Pinpoint the cell where the given text exists, returning its [X, Y] midpoint coordinate. 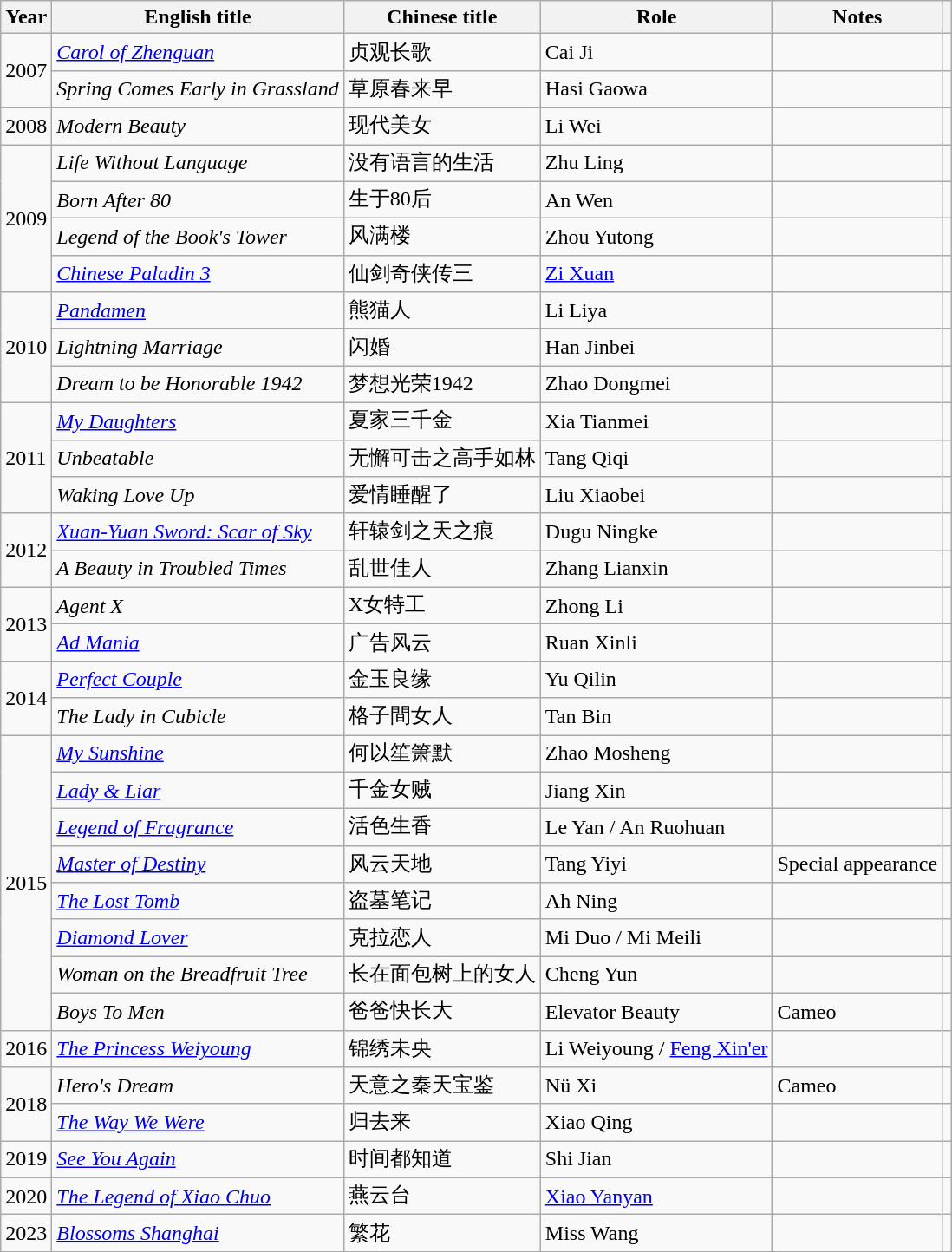
Dugu Ningke [656, 532]
2012 [26, 550]
Zhao Dongmei [656, 385]
See You Again [198, 1160]
Liu Xiaobei [656, 496]
2019 [26, 1160]
金玉良缘 [442, 680]
Notes [857, 17]
生于80后 [442, 199]
爱情睡醒了 [442, 496]
贞观长歌 [442, 52]
繁花 [442, 1233]
Lightning Marriage [198, 347]
天意之秦天宝鉴 [442, 1086]
风满楼 [442, 238]
Cai Ji [656, 52]
夏家三千金 [442, 421]
Year [26, 17]
Hasi Gaowa [656, 88]
现代美女 [442, 127]
Li Liya [656, 310]
2015 [26, 883]
归去来 [442, 1122]
Elevator Beauty [656, 1011]
Tang Qiqi [656, 458]
风云天地 [442, 864]
Legend of the Book's Tower [198, 238]
Spring Comes Early in Grassland [198, 88]
Blossoms Shanghai [198, 1233]
长在面包树上的女人 [442, 975]
克拉恋人 [442, 938]
千金女贼 [442, 791]
Modern Beauty [198, 127]
Woman on the Breadfruit Tree [198, 975]
Chinese Paladin 3 [198, 274]
2013 [26, 624]
Han Jinbei [656, 347]
Zhang Lianxin [656, 569]
Xuan-Yuan Sword: Scar of Sky [198, 532]
梦想光荣1942 [442, 385]
The Way We Were [198, 1122]
Role [656, 17]
时间都知道 [442, 1160]
Waking Love Up [198, 496]
Dream to be Honorable 1942 [198, 385]
2007 [26, 71]
Lady & Liar [198, 791]
Yu Qilin [656, 680]
Special appearance [857, 864]
Xia Tianmei [656, 421]
English title [198, 17]
轩辕剑之天之痕 [442, 532]
广告风云 [442, 643]
熊猫人 [442, 310]
Chinese title [442, 17]
2008 [26, 127]
Ruan Xinli [656, 643]
爸爸快长大 [442, 1011]
锦绣未央 [442, 1049]
格子間女人 [442, 716]
Unbeatable [198, 458]
Legend of Fragrance [198, 827]
2023 [26, 1233]
Pandamen [198, 310]
The Princess Weiyoung [198, 1049]
An Wen [656, 199]
The Legend of Xiao Chuo [198, 1197]
Cheng Yun [656, 975]
2020 [26, 1197]
Li Weiyoung / Feng Xin'er [656, 1049]
Zi Xuan [656, 274]
Zhong Li [656, 605]
Master of Destiny [198, 864]
Ah Ning [656, 902]
2016 [26, 1049]
Diamond Lover [198, 938]
Ad Mania [198, 643]
Carol of Zhenguan [198, 52]
2009 [26, 218]
何以笙箫默 [442, 754]
Agent X [198, 605]
燕云台 [442, 1197]
Li Wei [656, 127]
My Sunshine [198, 754]
Zhou Yutong [656, 238]
Hero's Dream [198, 1086]
Boys To Men [198, 1011]
A Beauty in Troubled Times [198, 569]
X女特工 [442, 605]
Xiao Yanyan [656, 1197]
Zhao Mosheng [656, 754]
活色生香 [442, 827]
Tang Yiyi [656, 864]
乱世佳人 [442, 569]
闪婚 [442, 347]
没有语言的生活 [442, 163]
Jiang Xin [656, 791]
草原春来早 [442, 88]
2011 [26, 458]
Tan Bin [656, 716]
My Daughters [198, 421]
盗墓笔记 [442, 902]
Miss Wang [656, 1233]
Born After 80 [198, 199]
Le Yan / An Ruohuan [656, 827]
Mi Duo / Mi Meili [656, 938]
Perfect Couple [198, 680]
Life Without Language [198, 163]
2014 [26, 697]
Shi Jian [656, 1160]
仙剑奇侠传三 [442, 274]
Xiao Qing [656, 1122]
Nü Xi [656, 1086]
无懈可击之高手如林 [442, 458]
The Lost Tomb [198, 902]
The Lady in Cubicle [198, 716]
2018 [26, 1105]
2010 [26, 348]
Zhu Ling [656, 163]
